For the text-containing cell, return its midpoint in [x, y] coordinate format. 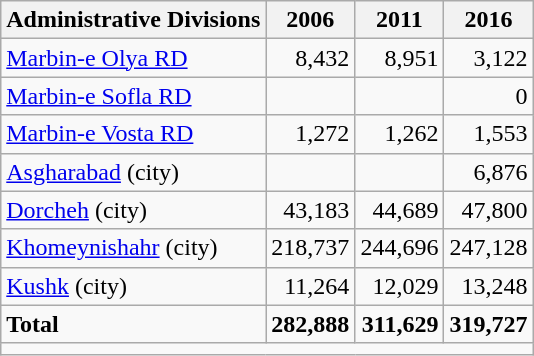
43,183 [310, 210]
1,272 [310, 134]
244,696 [400, 248]
311,629 [400, 324]
2016 [488, 20]
319,727 [488, 324]
Marbin-e Olya RD [134, 58]
Khomeynishahr (city) [134, 248]
47,800 [488, 210]
6,876 [488, 172]
12,029 [400, 286]
8,951 [400, 58]
2011 [400, 20]
Marbin-e Vosta RD [134, 134]
Marbin-e Sofla RD [134, 96]
3,122 [488, 58]
8,432 [310, 58]
11,264 [310, 286]
1,553 [488, 134]
1,262 [400, 134]
Kushk (city) [134, 286]
Total [134, 324]
Dorcheh (city) [134, 210]
Administrative Divisions [134, 20]
218,737 [310, 248]
13,248 [488, 286]
282,888 [310, 324]
44,689 [400, 210]
247,128 [488, 248]
0 [488, 96]
Asgharabad (city) [134, 172]
2006 [310, 20]
